Search for the cell housing the specified text and yield its (X, Y) center coordinate. 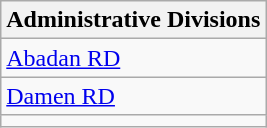
Administrative Divisions (134, 20)
Damen RD (134, 96)
Abadan RD (134, 58)
